Capture the cell that displays the provided text and extract its [X, Y] central coordinate. 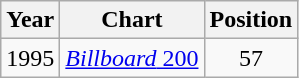
Position [251, 20]
Billboard 200 [132, 58]
Chart [132, 20]
Year [30, 20]
57 [251, 58]
1995 [30, 58]
